Find where the given text appears and provide that cell's center as (X, Y) coordinate. 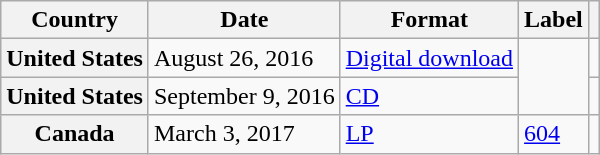
Format (429, 20)
Canada (75, 134)
August 26, 2016 (244, 58)
Date (244, 20)
Digital download (429, 58)
604 (554, 134)
Label (554, 20)
March 3, 2017 (244, 134)
CD (429, 96)
Country (75, 20)
LP (429, 134)
September 9, 2016 (244, 96)
